Identify which cell holds the provided text, then report its (x, y) central coordinate. 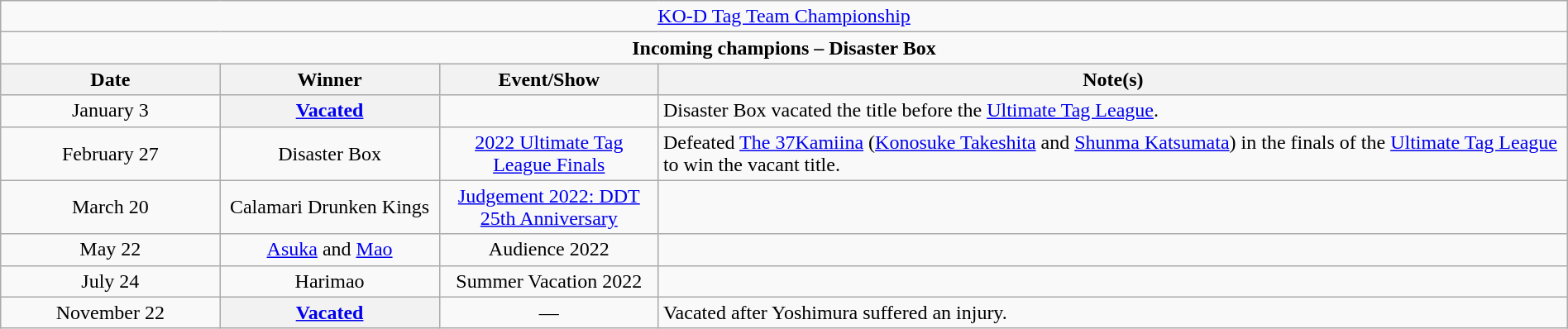
Event/Show (549, 79)
Judgement 2022: DDT 25th Anniversary (549, 207)
— (549, 312)
Date (111, 79)
Defeated The 37Kamiina (Konosuke Takeshita and Shunma Katsumata) in the finals of the Ultimate Tag League to win the vacant title. (1113, 154)
Disaster Box (329, 154)
March 20 (111, 207)
Calamari Drunken Kings (329, 207)
2022 Ultimate Tag League Finals (549, 154)
Winner (329, 79)
Summer Vacation 2022 (549, 281)
July 24 (111, 281)
KO-D Tag Team Championship (784, 17)
Disaster Box vacated the title before the Ultimate Tag League. (1113, 111)
Harimao (329, 281)
Incoming champions – Disaster Box (784, 48)
Asuka and Mao (329, 250)
February 27 (111, 154)
November 22 (111, 312)
January 3 (111, 111)
Note(s) (1113, 79)
Audience 2022 (549, 250)
May 22 (111, 250)
Vacated after Yoshimura suffered an injury. (1113, 312)
